Scan for the cell matching the given text and deliver its (X, Y) coordinate at center. 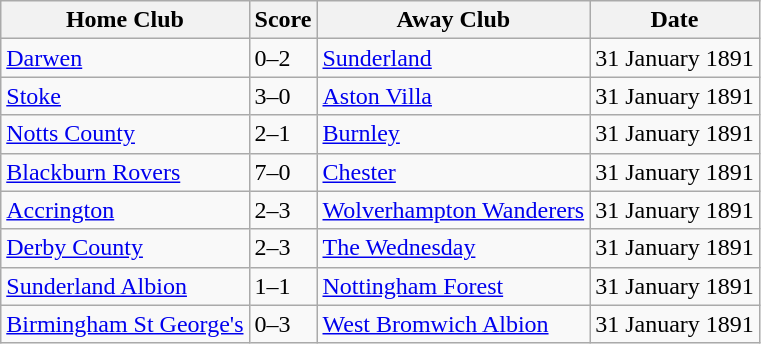
Birmingham St George's (125, 324)
Date (675, 20)
0–3 (283, 324)
Stoke (125, 96)
Derby County (125, 248)
Accrington (125, 210)
3–0 (283, 96)
Nottingham Forest (454, 286)
Burnley (454, 134)
Sunderland Albion (125, 286)
West Bromwich Albion (454, 324)
Darwen (125, 58)
Chester (454, 172)
Score (283, 20)
Wolverhampton Wanderers (454, 210)
7–0 (283, 172)
0–2 (283, 58)
Aston Villa (454, 96)
Blackburn Rovers (125, 172)
Away Club (454, 20)
Sunderland (454, 58)
Notts County (125, 134)
1–1 (283, 286)
2–1 (283, 134)
Home Club (125, 20)
The Wednesday (454, 248)
